From the cell containing the given text, extract its center point as [X, Y] coordinate. 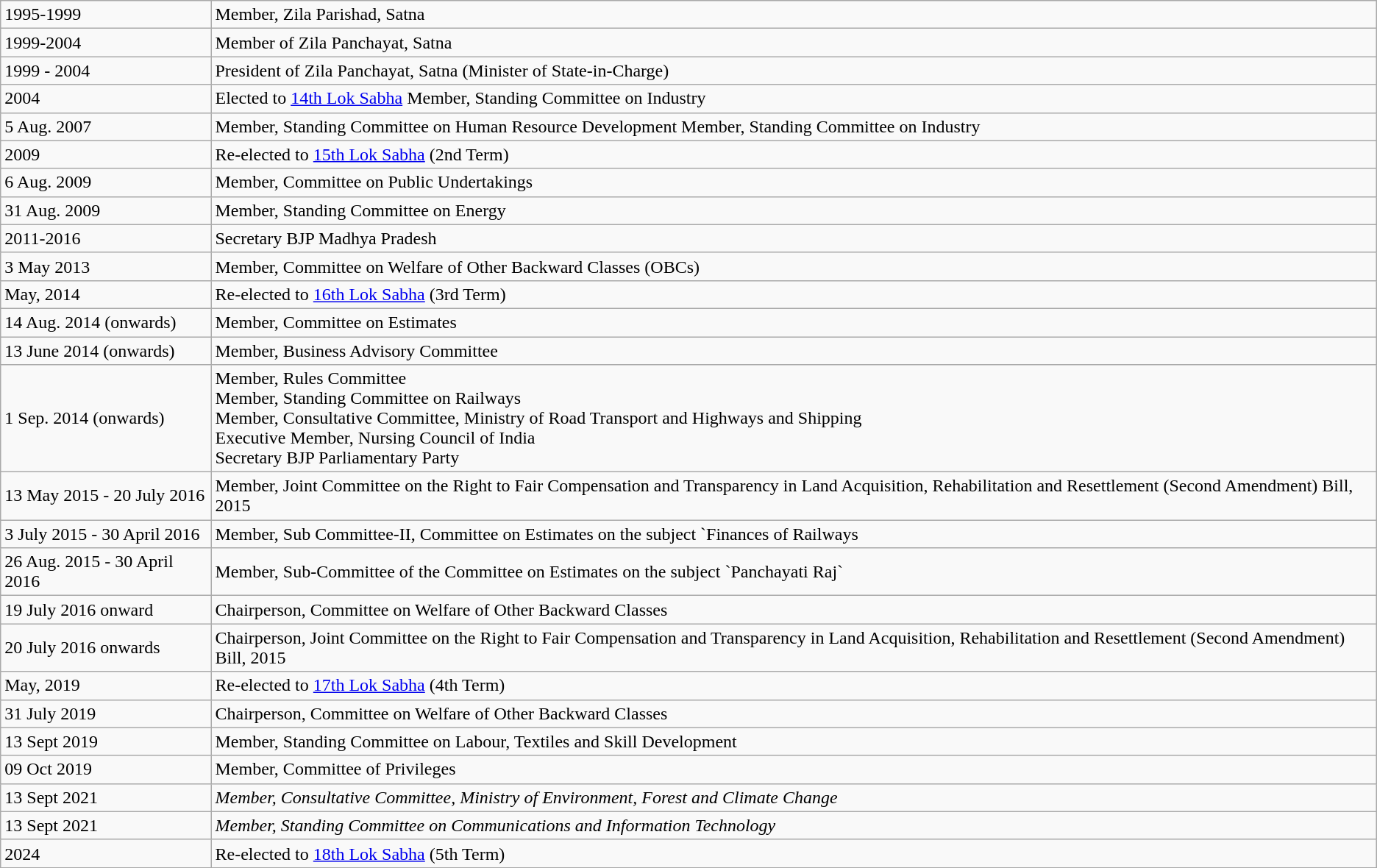
2004 [106, 99]
Re-elected to 18th Lok Sabha (5th Term) [794, 853]
09 Oct 2019 [106, 769]
Member, Committee on Estimates [794, 322]
Member, Sub-Committee of the Committee on Estimates on the subject `Panchayati Raj` [794, 572]
Member, Sub Committee-II, Committee on Estimates on the subject `Finances of Railways [794, 534]
Elected to 14th Lok Sabha Member, Standing Committee on Industry [794, 99]
Member, Committee of Privileges [794, 769]
Member, Consultative Committee, Ministry of Environment, Forest and Climate Change [794, 797]
Member, Standing Committee on Human Resource Development Member, Standing Committee on Industry [794, 127]
Member, Standing Committee on Energy [794, 210]
Member, Business Advisory Committee [794, 351]
5 Aug. 2007 [106, 127]
13 May 2015 - 20 July 2016 [106, 496]
1999-2004 [106, 43]
May, 2014 [106, 294]
President of Zila Panchayat, Satna (Minister of State-in-Charge) [794, 71]
Member, Zila Parishad, Satna [794, 15]
20 July 2016 onwards [106, 647]
Member, Committee on Public Undertakings [794, 182]
31 July 2019 [106, 714]
2024 [106, 853]
Re-elected to 15th Lok Sabha (2nd Term) [794, 154]
19 July 2016 onward [106, 610]
3 July 2015 - 30 April 2016 [106, 534]
Member, Committee on Welfare of Other Backward Classes (OBCs) [794, 266]
13 June 2014 (onwards) [106, 351]
26 Aug. 2015 - 30 April 2016 [106, 572]
May, 2019 [106, 686]
3 May 2013 [106, 266]
1995-1999 [106, 15]
Member, Standing Committee on Communications and Information Technology [794, 825]
Member of Zila Panchayat, Satna [794, 43]
Re-elected to 16th Lok Sabha (3rd Term) [794, 294]
Secretary BJP Madhya Pradesh [794, 238]
6 Aug. 2009 [106, 182]
13 Sept 2019 [106, 741]
1 Sep. 2014 (onwards) [106, 419]
2011-2016 [106, 238]
14 Aug. 2014 (onwards) [106, 322]
2009 [106, 154]
Re-elected to 17th Lok Sabha (4th Term) [794, 686]
Member, Standing Committee on Labour, Textiles and Skill Development [794, 741]
1999 - 2004 [106, 71]
31 Aug. 2009 [106, 210]
